Find where the given text appears and provide that cell's center as [X, Y] coordinate. 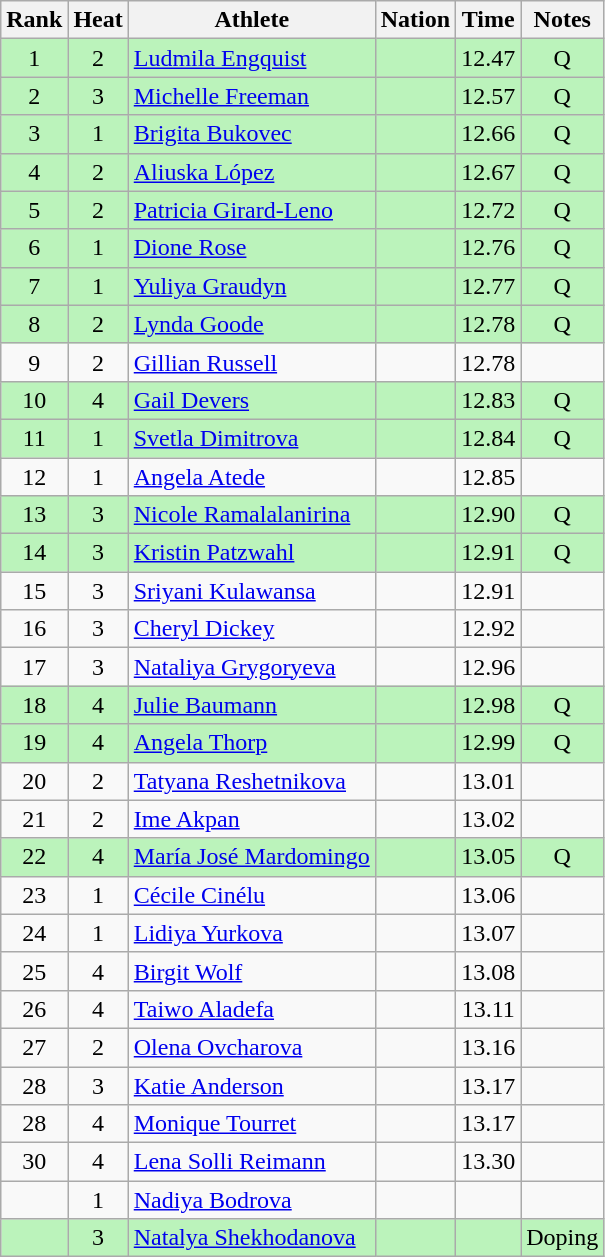
Olena Ovcharova [252, 1047]
25 [34, 971]
21 [34, 819]
13.05 [488, 857]
Julie Baumann [252, 705]
Yuliya Graudyn [252, 286]
Birgit Wolf [252, 971]
27 [34, 1047]
Patricia Girard-Leno [252, 210]
13.01 [488, 781]
Sriyani Kulawansa [252, 591]
12.66 [488, 134]
Gillian Russell [252, 362]
Michelle Freeman [252, 96]
Notes [562, 20]
Doping [562, 1238]
12.72 [488, 210]
Katie Anderson [252, 1085]
Aliuska López [252, 172]
5 [34, 210]
6 [34, 248]
24 [34, 933]
Lynda Goode [252, 324]
Angela Thorp [252, 743]
16 [34, 629]
Kristin Patzwahl [252, 553]
13.07 [488, 933]
Lidiya Yurkova [252, 933]
12.83 [488, 400]
Dione Rose [252, 248]
Natalya Shekhodanova [252, 1238]
Nicole Ramalalanirina [252, 515]
10 [34, 400]
30 [34, 1162]
12.98 [488, 705]
13.06 [488, 895]
26 [34, 1009]
Brigita Bukovec [252, 134]
15 [34, 591]
Cheryl Dickey [252, 629]
12.67 [488, 172]
María José Mardomingo [252, 857]
Tatyana Reshetnikova [252, 781]
12.96 [488, 667]
12.76 [488, 248]
9 [34, 362]
Rank [34, 20]
20 [34, 781]
Angela Atede [252, 477]
Lena Solli Reimann [252, 1162]
Nataliya Grygoryeva [252, 667]
12.57 [488, 96]
8 [34, 324]
7 [34, 286]
Ludmila Engquist [252, 58]
Taiwo Aladefa [252, 1009]
12.47 [488, 58]
12.77 [488, 286]
13.16 [488, 1047]
12 [34, 477]
Time [488, 20]
Ime Akpan [252, 819]
13.02 [488, 819]
13.30 [488, 1162]
12.90 [488, 515]
18 [34, 705]
12.84 [488, 438]
Cécile Cinélu [252, 895]
Svetla Dimitrova [252, 438]
12.92 [488, 629]
Monique Tourret [252, 1124]
Nation [415, 20]
Nadiya Bodrova [252, 1200]
14 [34, 553]
13.11 [488, 1009]
13.08 [488, 971]
11 [34, 438]
22 [34, 857]
12.85 [488, 477]
Athlete [252, 20]
13 [34, 515]
Heat [98, 20]
23 [34, 895]
19 [34, 743]
Gail Devers [252, 400]
17 [34, 667]
12.99 [488, 743]
